Pinpoint the cell where the given text exists, returning its [x, y] midpoint coordinate. 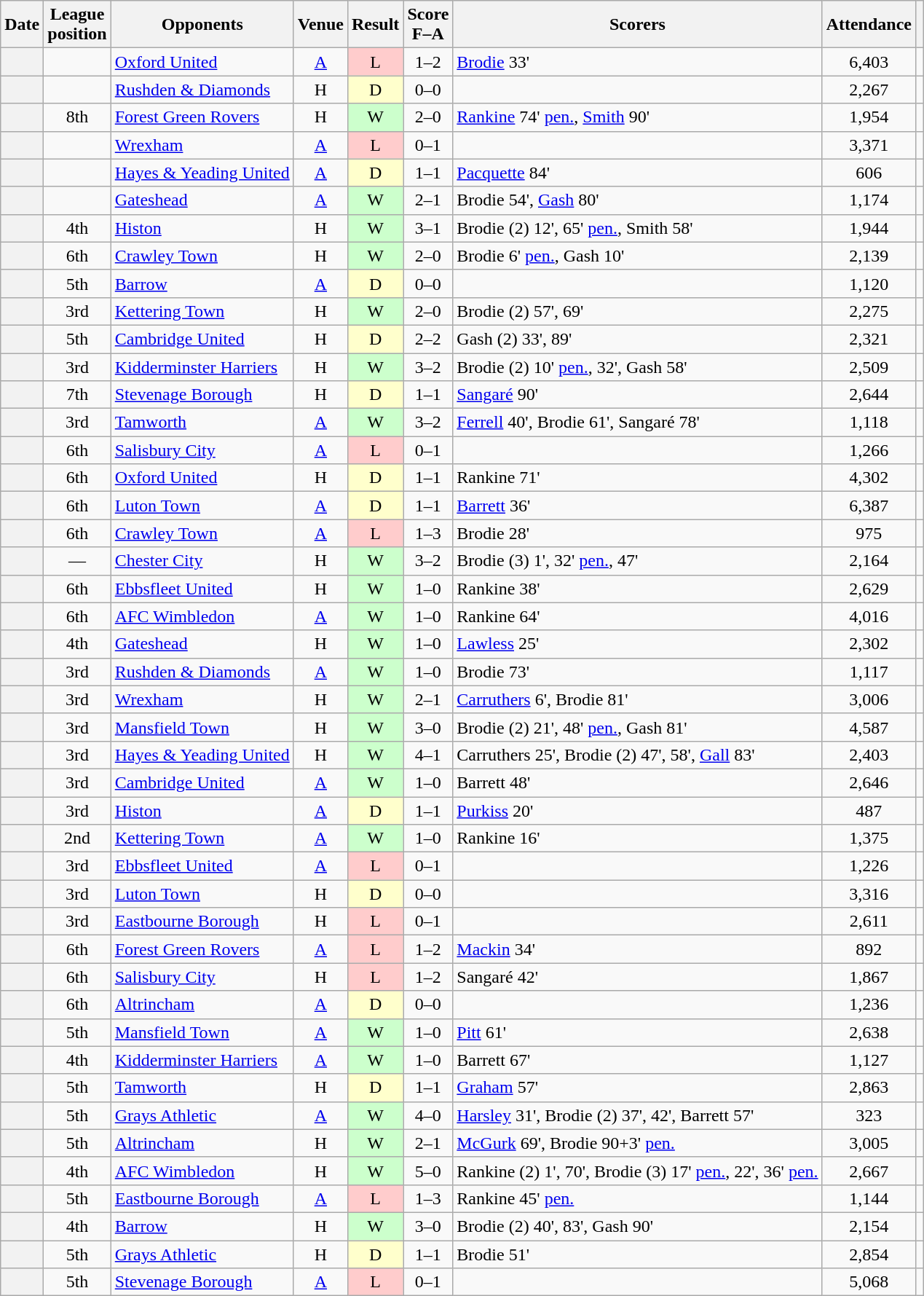
2,139 [869, 256]
Attendance [869, 25]
Brodie 6' pen., Gash 10' [638, 256]
1,226 [869, 866]
2,275 [869, 311]
Barrett 67' [638, 1060]
2nd [77, 839]
ScoreF–A [428, 25]
2,638 [869, 1032]
Barrett 36' [638, 506]
Rankine 45' pen. [638, 1198]
1,127 [869, 1060]
2,646 [869, 782]
Scorers [638, 25]
2,863 [869, 1088]
Brodie (3) 1', 32' pen., 47' [638, 561]
2,509 [869, 366]
2,629 [869, 589]
2,321 [869, 339]
Rankine 38' [638, 589]
2,611 [869, 922]
Date [22, 25]
Rankine 16' [638, 839]
Brodie (2) 57', 69' [638, 311]
Rankine 71' [638, 478]
1,867 [869, 977]
1,117 [869, 672]
Brodie (2) 10' pen., 32', Gash 58' [638, 366]
1,174 [869, 200]
2,267 [869, 90]
1,954 [869, 117]
Graham 57' [638, 1088]
5–0 [428, 1171]
McGurk 69', Brodie 90+3' pen. [638, 1143]
3,005 [869, 1143]
6,403 [869, 62]
Lawless 25' [638, 644]
1,120 [869, 283]
4,302 [869, 478]
Rankine (2) 1', 70', Brodie (3) 17' pen., 22', 36' pen. [638, 1171]
4–0 [428, 1115]
Brodie 51' [638, 1254]
Ferrell 40', Brodie 61', Sangaré 78' [638, 423]
4,587 [869, 727]
5,068 [869, 1282]
4–1 [428, 755]
1,944 [869, 228]
Chester City [202, 561]
2,854 [869, 1254]
975 [869, 533]
6,387 [869, 506]
8th [77, 117]
2–2 [428, 339]
3,316 [869, 894]
2,667 [869, 1171]
Brodie (2) 21', 48' pen., Gash 81' [638, 727]
Sangaré 90' [638, 395]
Brodie (2) 12', 65' pen., Smith 58' [638, 228]
2,403 [869, 755]
Pitt 61' [638, 1032]
323 [869, 1115]
1,236 [869, 1005]
Brodie 54', Gash 80' [638, 200]
2,164 [869, 561]
3,371 [869, 145]
892 [869, 949]
4,016 [869, 616]
Result [375, 25]
3,006 [869, 699]
2,154 [869, 1226]
Brodie 33' [638, 62]
Venue [320, 25]
7th [77, 395]
Gash (2) 33', 89' [638, 339]
1,144 [869, 1198]
Brodie 28' [638, 533]
Purkiss 20' [638, 811]
Barrett 48' [638, 782]
3–1 [428, 228]
1,266 [869, 450]
Harsley 31', Brodie (2) 37', 42', Barrett 57' [638, 1115]
Pacquette 84' [638, 173]
Mackin 34' [638, 949]
Sangaré 42' [638, 977]
Leagueposition [77, 25]
606 [869, 173]
Carruthers 25', Brodie (2) 47', 58', Gall 83' [638, 755]
Rankine 74' pen., Smith 90' [638, 117]
Brodie (2) 40', 83', Gash 90' [638, 1226]
2,644 [869, 395]
1,375 [869, 839]
Brodie 73' [638, 672]
— [77, 561]
2,302 [869, 644]
Carruthers 6', Brodie 81' [638, 699]
Rankine 64' [638, 616]
487 [869, 811]
1,118 [869, 423]
Opponents [202, 25]
